For the text-containing cell, return its midpoint in (x, y) coordinate format. 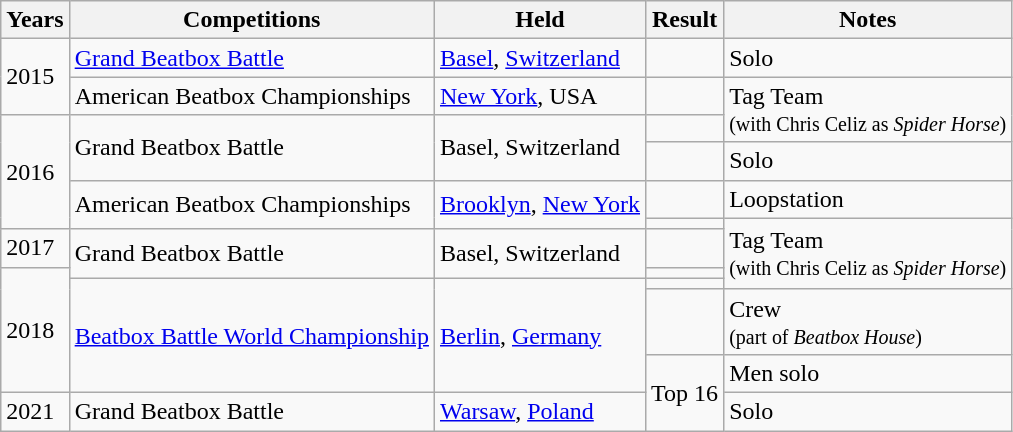
Top 16 (685, 392)
Notes (868, 20)
2015 (35, 77)
2018 (35, 330)
Crew(part of Beatbox House) (868, 322)
Held (540, 20)
2021 (35, 411)
Warsaw, Poland (540, 411)
New York, USA (540, 96)
2016 (35, 172)
2017 (35, 248)
Loopstation (868, 199)
Berlin, Germany (540, 335)
Years (35, 20)
Competitions (252, 20)
Result (685, 20)
Brooklyn, New York (540, 204)
Beatbox Battle World Championship (252, 335)
Men solo (868, 373)
